Provide the (x, y) coordinate of the cell's center where the given text is located.  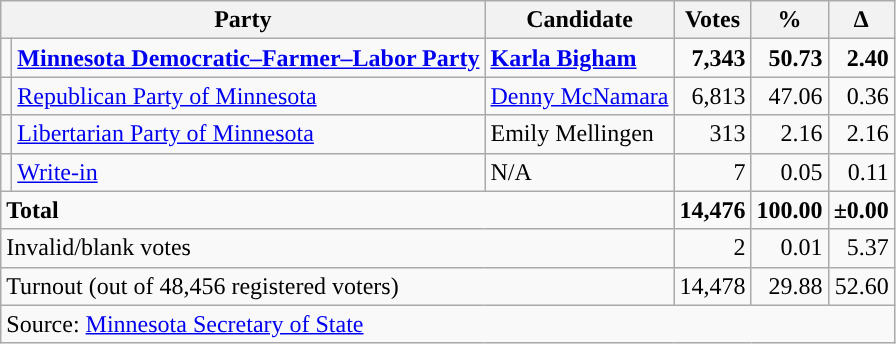
Karla Bigham (580, 58)
Turnout (out of 48,456 registered voters) (338, 286)
0.36 (861, 96)
52.60 (861, 286)
Source: Minnesota Secretary of State (448, 324)
0.11 (861, 172)
±0.00 (861, 210)
Candidate (580, 20)
5.37 (861, 248)
Republican Party of Minnesota (248, 96)
Party (243, 20)
100.00 (790, 210)
Emily Mellingen (580, 134)
Write-in (248, 172)
29.88 (790, 286)
Total (338, 210)
Minnesota Democratic–Farmer–Labor Party (248, 58)
N/A (580, 172)
% (790, 20)
2.40 (861, 58)
Invalid/blank votes (338, 248)
50.73 (790, 58)
313 (712, 134)
7,343 (712, 58)
6,813 (712, 96)
0.05 (790, 172)
47.06 (790, 96)
∆ (861, 20)
0.01 (790, 248)
14,478 (712, 286)
Votes (712, 20)
7 (712, 172)
Libertarian Party of Minnesota (248, 134)
14,476 (712, 210)
Denny McNamara (580, 96)
2 (712, 248)
